Identify which cell holds the provided text, then report its (X, Y) central coordinate. 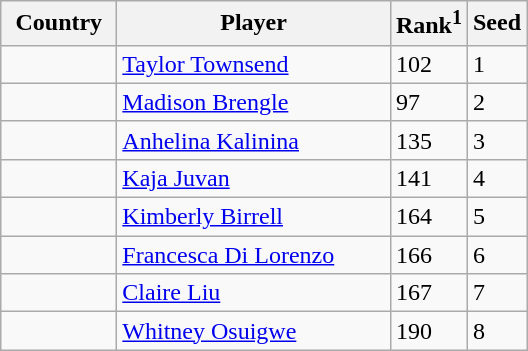
97 (428, 102)
8 (496, 331)
Country (59, 24)
Claire Liu (254, 293)
Francesca Di Lorenzo (254, 255)
Kaja Juvan (254, 178)
4 (496, 178)
164 (428, 217)
Whitney Osuigwe (254, 331)
135 (428, 140)
1 (496, 64)
6 (496, 255)
Seed (496, 24)
7 (496, 293)
Kimberly Birrell (254, 217)
Player (254, 24)
167 (428, 293)
141 (428, 178)
102 (428, 64)
5 (496, 217)
3 (496, 140)
166 (428, 255)
Taylor Townsend (254, 64)
Madison Brengle (254, 102)
2 (496, 102)
Anhelina Kalinina (254, 140)
Rank1 (428, 24)
190 (428, 331)
